Detect which cell encompasses the target text, then output its [X, Y] center coordinate. 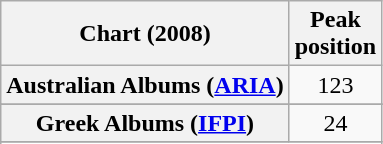
24 [335, 123]
Australian Albums (ARIA) [145, 85]
Peakposition [335, 34]
Greek Albums (IFPI) [145, 123]
Chart (2008) [145, 34]
123 [335, 85]
